Scan for the cell matching the given text and deliver its (x, y) coordinate at center. 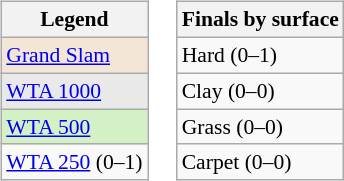
Finals by surface (260, 20)
WTA 1000 (74, 91)
Grass (0–0) (260, 127)
Clay (0–0) (260, 91)
Grand Slam (74, 55)
Hard (0–1) (260, 55)
WTA 250 (0–1) (74, 162)
WTA 500 (74, 127)
Carpet (0–0) (260, 162)
Legend (74, 20)
